Pinpoint the cell where the given text exists, returning its [X, Y] midpoint coordinate. 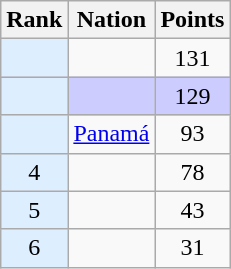
93 [192, 134]
Points [192, 20]
5 [34, 210]
Panamá [112, 134]
78 [192, 172]
4 [34, 172]
31 [192, 248]
6 [34, 248]
129 [192, 96]
Nation [112, 20]
Rank [34, 20]
43 [192, 210]
131 [192, 58]
